Detect which cell encompasses the target text, then output its [x, y] center coordinate. 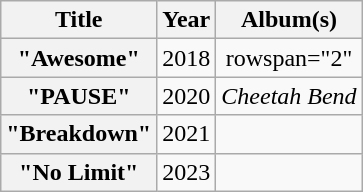
2021 [186, 134]
2018 [186, 58]
"Breakdown" [79, 134]
Album(s) [289, 20]
"PAUSE" [79, 96]
Cheetah Bend [289, 96]
"Awesome" [79, 58]
rowspan="2" [289, 58]
2023 [186, 172]
2020 [186, 96]
Title [79, 20]
Year [186, 20]
"No Limit" [79, 172]
